Identify which cell holds the provided text, then report its [x, y] central coordinate. 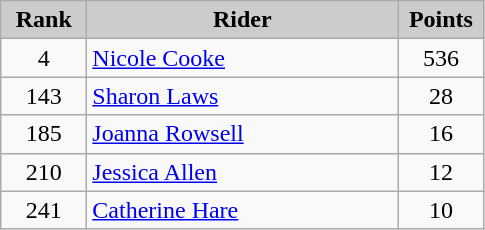
Rank [44, 20]
Nicole Cooke [242, 58]
4 [44, 58]
Catherine Hare [242, 210]
536 [441, 58]
Joanna Rowsell [242, 134]
12 [441, 172]
Sharon Laws [242, 96]
185 [44, 134]
Points [441, 20]
Rider [242, 20]
16 [441, 134]
10 [441, 210]
Jessica Allen [242, 172]
241 [44, 210]
143 [44, 96]
210 [44, 172]
28 [441, 96]
